Scan for the cell matching the given text and deliver its (x, y) coordinate at center. 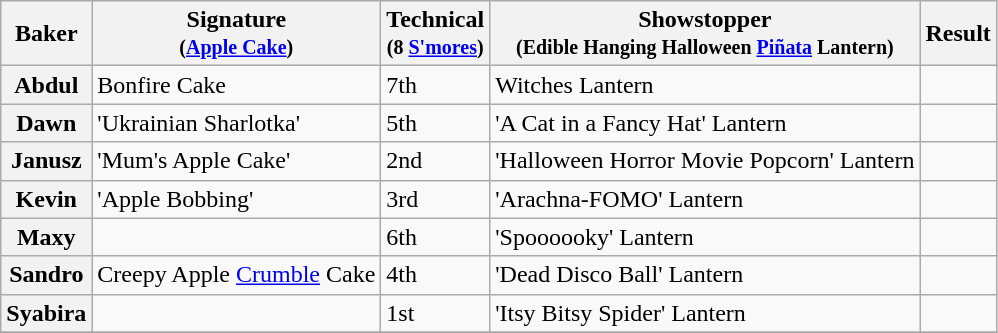
Maxy (46, 237)
Janusz (46, 161)
Signature(Apple Cake) (236, 34)
6th (436, 237)
Baker (46, 34)
Witches Lantern (705, 85)
Showstopper(Edible Hanging Halloween Piñata Lantern) (705, 34)
Technical(8 S'mores) (436, 34)
Sandro (46, 275)
2nd (436, 161)
Syabira (46, 313)
Result (958, 34)
'Dead Disco Ball' Lantern (705, 275)
5th (436, 123)
Creepy Apple Crumble Cake (236, 275)
'A Cat in a Fancy Hat' Lantern (705, 123)
Dawn (46, 123)
1st (436, 313)
'Mum's Apple Cake' (236, 161)
7th (436, 85)
3rd (436, 199)
'Itsy Bitsy Spider' Lantern (705, 313)
'Ukrainian Sharlotka' (236, 123)
'Halloween Horror Movie Popcorn' Lantern (705, 161)
Abdul (46, 85)
Kevin (46, 199)
'Arachna-FOMO' Lantern (705, 199)
4th (436, 275)
'Spoooooky' Lantern (705, 237)
'Apple Bobbing' (236, 199)
Bonfire Cake (236, 85)
